Provide the [X, Y] coordinate of the cell's center where the given text is located.  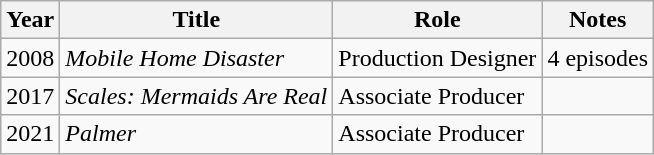
Scales: Mermaids Are Real [196, 96]
Palmer [196, 134]
Mobile Home Disaster [196, 58]
Year [30, 20]
Title [196, 20]
2017 [30, 96]
Role [438, 20]
2021 [30, 134]
4 episodes [598, 58]
Production Designer [438, 58]
Notes [598, 20]
2008 [30, 58]
